From the cell containing the given text, extract its center point as (x, y) coordinate. 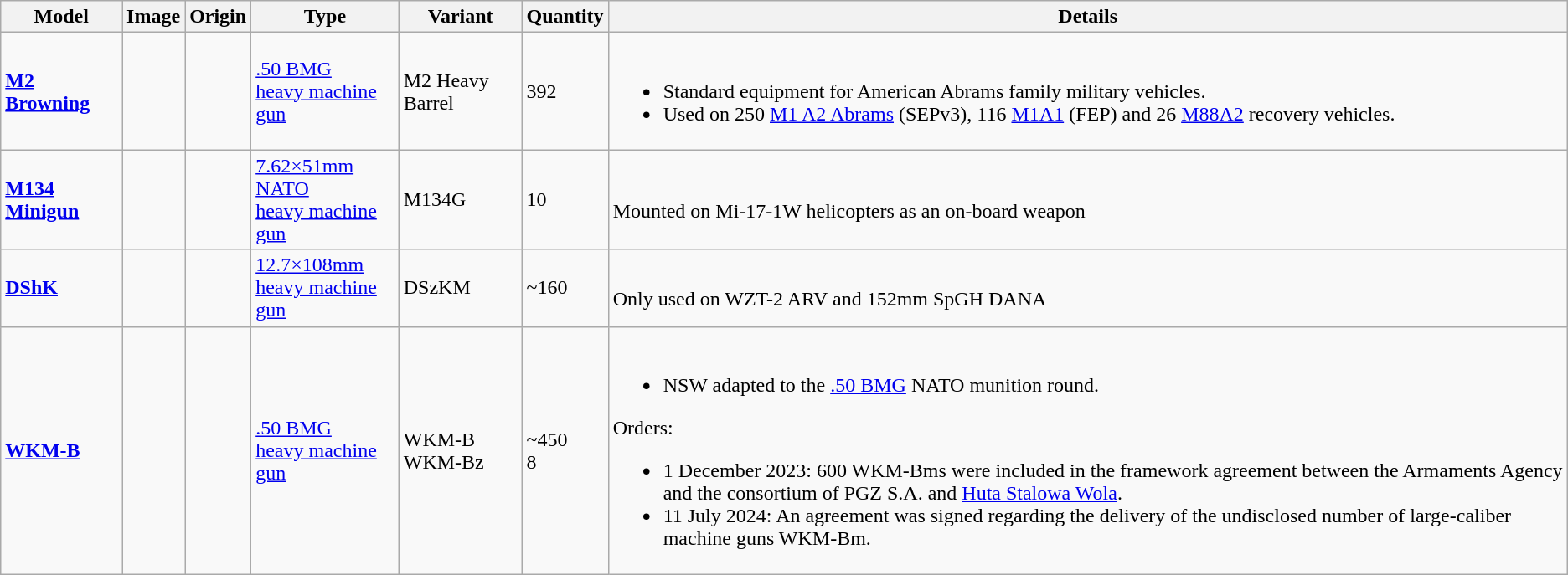
Model (62, 17)
392 (565, 91)
~4508 (565, 450)
WKM-BWKM-Bz (461, 450)
WKM-B (62, 450)
DShK (62, 288)
10 (565, 199)
Details (1087, 17)
7.62×51mm NATOheavy machine gun (325, 199)
M2 Heavy Barrel (461, 91)
Standard equipment for American Abrams family military vehicles.Used on 250 M1 A2 Abrams (SEPv3), 116 M1A1 (FEP) and 26 M88A2 recovery vehicles. (1087, 91)
Quantity (565, 17)
M134 Minigun (62, 199)
DSzKM (461, 288)
Mounted on Mi-17-1W helicopters as an on-board weapon (1087, 199)
Only used on WZT-2 ARV and 152mm SpGH DANA (1087, 288)
12.7×108mmheavy machine gun (325, 288)
M134G (461, 199)
M2 Browning (62, 91)
Type (325, 17)
Origin (218, 17)
~160 (565, 288)
Image (154, 17)
Variant (461, 17)
